Return the (X, Y) coordinate for the center point of the cell that contains the specified text.  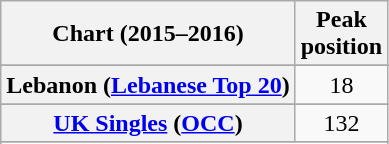
132 (341, 123)
Peakposition (341, 34)
18 (341, 85)
Lebanon (Lebanese Top 20) (148, 85)
UK Singles (OCC) (148, 123)
Chart (2015–2016) (148, 34)
